Pinpoint the cell where the given text exists, returning its (X, Y) midpoint coordinate. 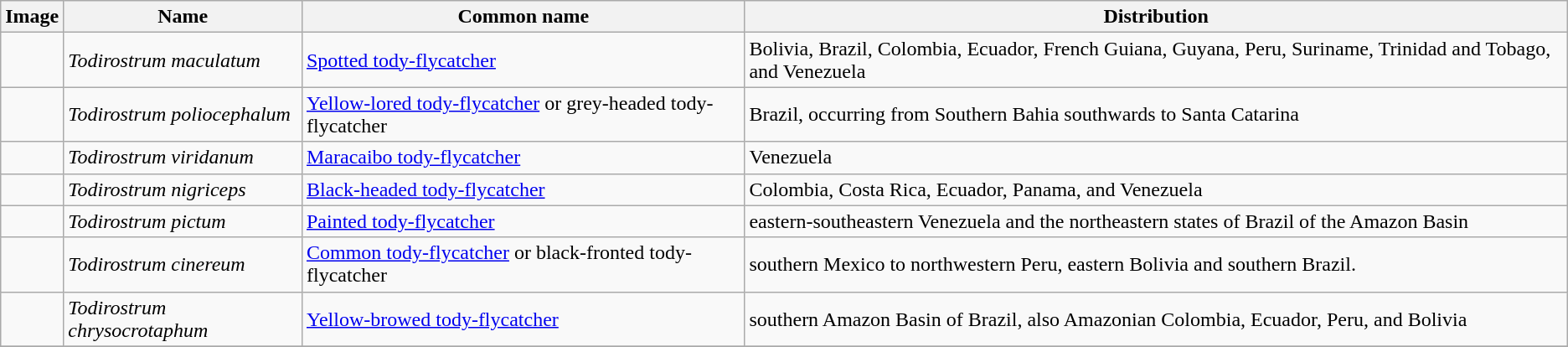
Yellow-lored tody-flycatcher or grey-headed tody-flycatcher (523, 114)
Common tody-flycatcher or black-fronted tody-flycatcher (523, 265)
Colombia, Costa Rica, Ecuador, Panama, and Venezuela (1156, 189)
Todirostrum maculatum (183, 60)
Painted tody-flycatcher (523, 221)
Brazil, occurring from Southern Bahia southwards to Santa Catarina (1156, 114)
southern Mexico to northwestern Peru, eastern Bolivia and southern Brazil. (1156, 265)
Todirostrum chrysocrotaphum (183, 319)
Name (183, 17)
Common name (523, 17)
eastern-southeastern Venezuela and the northeastern states of Brazil of the Amazon Basin (1156, 221)
southern Amazon Basin of Brazil, also Amazonian Colombia, Ecuador, Peru, and Bolivia (1156, 319)
Todirostrum nigriceps (183, 189)
Todirostrum poliocephalum (183, 114)
Todirostrum viridanum (183, 158)
Yellow-browed tody-flycatcher (523, 319)
Maracaibo tody-flycatcher (523, 158)
Image (32, 17)
Venezuela (1156, 158)
Distribution (1156, 17)
Bolivia, Brazil, Colombia, Ecuador, French Guiana, Guyana, Peru, Suriname, Trinidad and Tobago, and Venezuela (1156, 60)
Todirostrum pictum (183, 221)
Todirostrum cinereum (183, 265)
Spotted tody-flycatcher (523, 60)
Black-headed tody-flycatcher (523, 189)
